From the cell containing the given text, extract its center point as [x, y] coordinate. 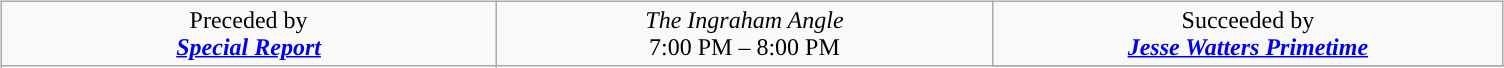
Preceded bySpecial Report [249, 34]
Succeeded byJesse Watters Primetime [1248, 34]
The Ingraham Angle7:00 PM – 8:00 PM [745, 34]
